Extract the [X, Y] coordinate from the center of the cell holding the provided text.  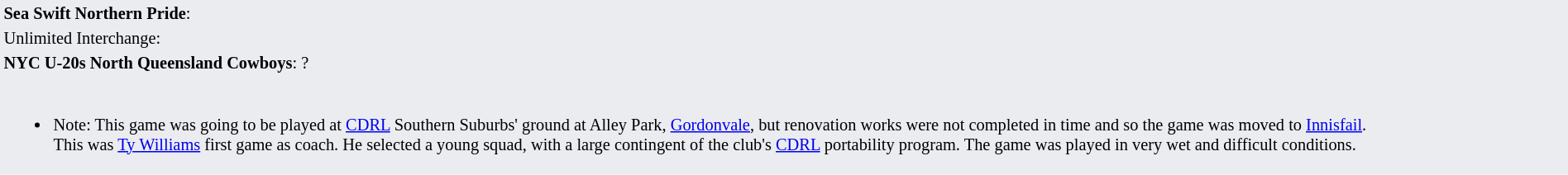
Unlimited Interchange: [784, 38]
NYC U-20s North Queensland Cowboys: ? [784, 63]
Sea Swift Northern Pride: [784, 13]
